Provide the [X, Y] coordinate of the cell's center where the given text is located.  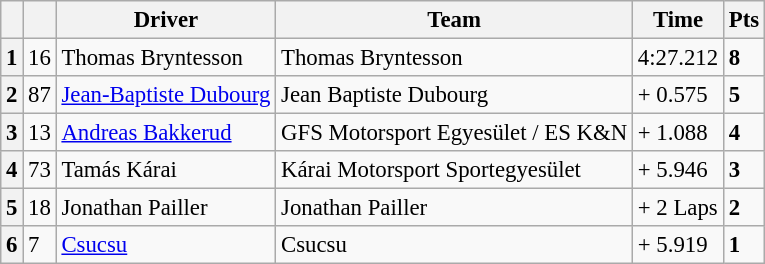
4:27.212 [678, 58]
7 [40, 245]
8 [744, 58]
+ 5.946 [678, 170]
+ 2 Laps [678, 208]
16 [40, 58]
+ 5.919 [678, 245]
6 [12, 245]
Jean Baptiste Dubourg [454, 95]
GFS Motorsport Egyesület / ES K&N [454, 133]
+ 1.088 [678, 133]
87 [40, 95]
Pts [744, 20]
Team [454, 20]
73 [40, 170]
Andreas Bakkerud [166, 133]
Time [678, 20]
+ 0.575 [678, 95]
Kárai Motorsport Sportegyesület [454, 170]
13 [40, 133]
Driver [166, 20]
Jean-Baptiste Dubourg [166, 95]
18 [40, 208]
Tamás Kárai [166, 170]
